Pinpoint the cell where the given text exists, returning its (X, Y) midpoint coordinate. 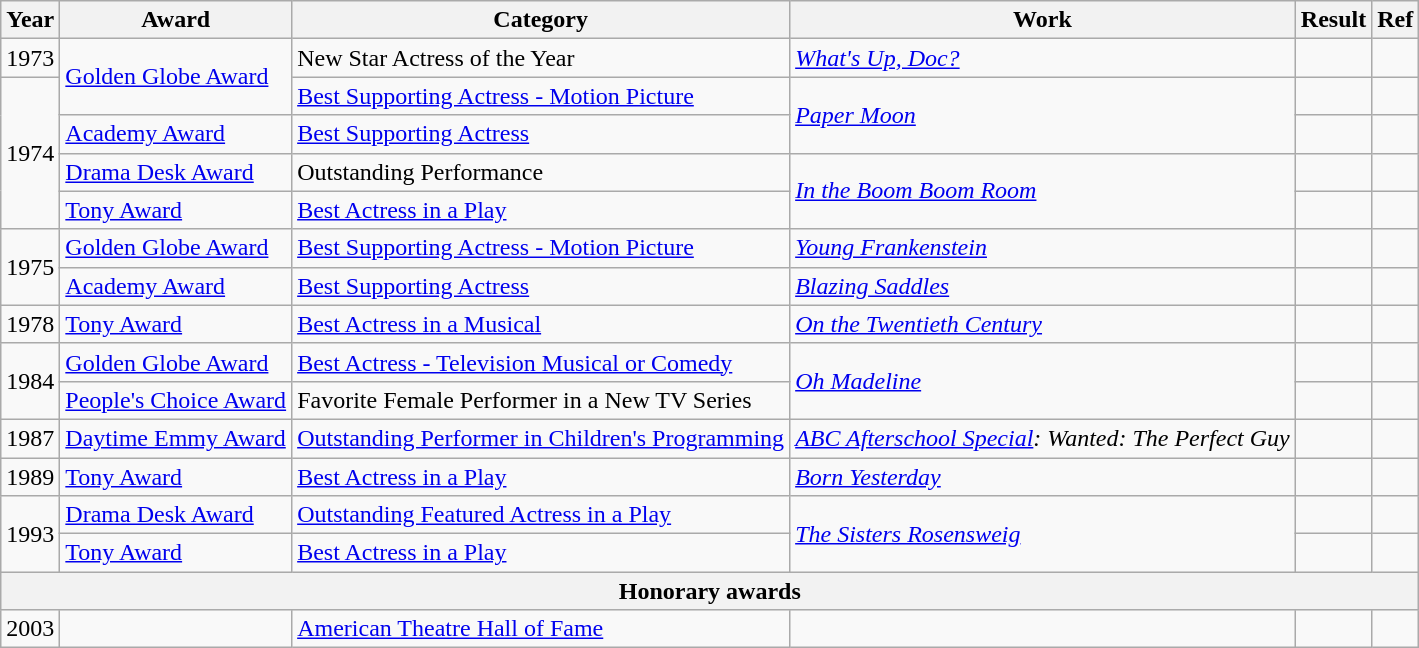
Outstanding Performer in Children's Programming (541, 438)
Daytime Emmy Award (176, 438)
The Sisters Rosensweig (1043, 534)
What's Up, Doc? (1043, 58)
1973 (30, 58)
Blazing Saddles (1043, 286)
1978 (30, 324)
Born Yesterday (1043, 477)
Result (1333, 20)
Young Frankenstein (1043, 248)
Favorite Female Performer in a New TV Series (541, 400)
Ref (1396, 20)
1993 (30, 534)
1989 (30, 477)
Outstanding Featured Actress in a Play (541, 515)
New Star Actress of the Year (541, 58)
Work (1043, 20)
People's Choice Award (176, 400)
American Theatre Hall of Fame (541, 629)
Paper Moon (1043, 115)
Oh Madeline (1043, 381)
ABC Afterschool Special: Wanted: The Perfect Guy (1043, 438)
Best Actress in a Musical (541, 324)
1987 (30, 438)
Category (541, 20)
Honorary awards (710, 591)
In the Boom Boom Room (1043, 191)
Award (176, 20)
Year (30, 20)
Best Actress - Television Musical or Comedy (541, 362)
1974 (30, 153)
2003 (30, 629)
Outstanding Performance (541, 172)
1975 (30, 267)
On the Twentieth Century (1043, 324)
1984 (30, 381)
